Extract the (x, y) coordinate from the center of the cell holding the provided text.  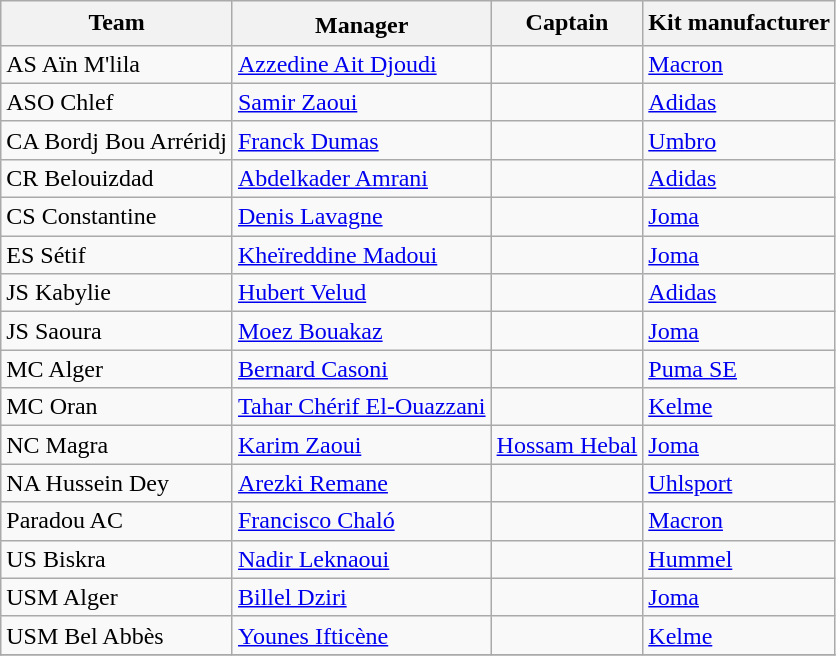
Younes Ifticène (362, 635)
Franck Dumas (362, 140)
USM Alger (117, 597)
MC Alger (117, 369)
USM Bel Abbès (117, 635)
Manager (362, 24)
Kheïreddine Madoui (362, 255)
Hummel (740, 559)
Bernard Casoni (362, 369)
Karim Zaoui (362, 445)
Puma SE (740, 369)
Abdelkader Amrani (362, 178)
CA Bordj Bou Arréridj (117, 140)
JS Kabylie (117, 293)
Uhlsport (740, 483)
Arezki Remane (362, 483)
Denis Lavagne (362, 217)
CS Constantine (117, 217)
Francisco Chaló (362, 521)
Paradou AC (117, 521)
ASO Chlef (117, 102)
Billel Dziri (362, 597)
Hossam Hebal (567, 445)
CR Belouizdad (117, 178)
Azzedine Ait Djoudi (362, 64)
Tahar Chérif El-Ouazzani (362, 407)
AS Aïn M'lila (117, 64)
MC Oran (117, 407)
Kit manufacturer (740, 24)
NC Magra (117, 445)
JS Saoura (117, 331)
US Biskra (117, 559)
ES Sétif (117, 255)
Umbro (740, 140)
Captain (567, 24)
Nadir Leknaoui (362, 559)
Team (117, 24)
Moez Bouakaz (362, 331)
NA Hussein Dey (117, 483)
Samir Zaoui (362, 102)
Hubert Velud (362, 293)
